From the cell containing the given text, extract its center point as [x, y] coordinate. 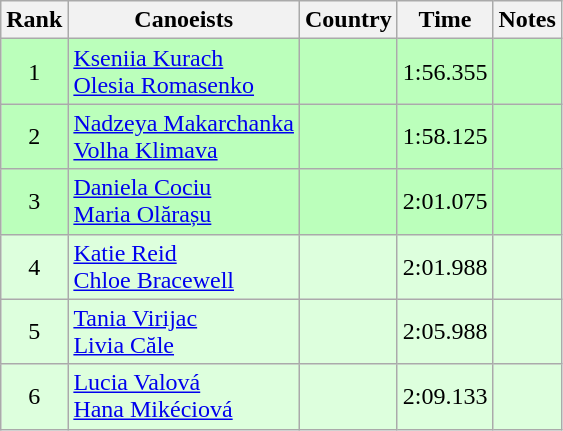
5 [34, 332]
Nadzeya MakarchankaVolha Klimava [184, 136]
2:01.075 [445, 202]
4 [34, 266]
Tania VirijacLivia Căle [184, 332]
Lucia ValováHana Mikéciová [184, 396]
Country [348, 20]
2 [34, 136]
2:09.133 [445, 396]
2:05.988 [445, 332]
6 [34, 396]
2:01.988 [445, 266]
3 [34, 202]
1:58.125 [445, 136]
Time [445, 20]
Canoeists [184, 20]
Kseniia KurachOlesia Romasenko [184, 72]
1:56.355 [445, 72]
Daniela CociuMaria Olărașu [184, 202]
Rank [34, 20]
1 [34, 72]
Notes [527, 20]
Katie ReidChloe Bracewell [184, 266]
